Detect which cell encompasses the target text, then output its (X, Y) center coordinate. 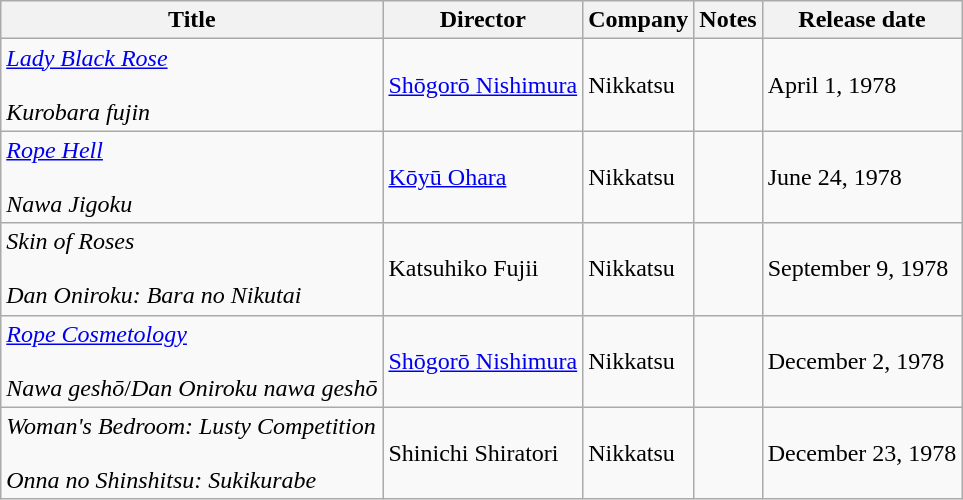
December 23, 1978 (862, 453)
Director (483, 20)
Title (192, 20)
Katsuhiko Fujii (483, 269)
Kōyū Ohara (483, 177)
Rope HellNawa Jigoku (192, 177)
September 9, 1978 (862, 269)
Skin of RosesDan Oniroku: Bara no Nikutai (192, 269)
Notes (728, 20)
Release date (862, 20)
Lady Black RoseKurobara fujin (192, 85)
June 24, 1978 (862, 177)
Rope CosmetologyNawa geshō/Dan Oniroku nawa geshō (192, 361)
December 2, 1978 (862, 361)
Woman's Bedroom: Lusty CompetitionOnna no Shinshitsu: Sukikurabe (192, 453)
Company (638, 20)
April 1, 1978 (862, 85)
Shinichi Shiratori (483, 453)
